Determine the (x, y) coordinate at the center of the cell enclosing the given text.  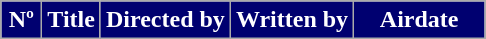
Title (72, 20)
Directed by (165, 20)
Nº (22, 20)
Airdate (420, 20)
Written by (292, 20)
